Detect which cell encompasses the target text, then output its [x, y] center coordinate. 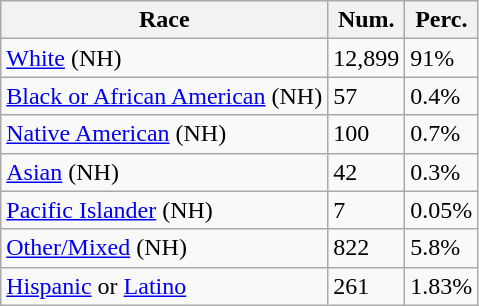
Num. [366, 20]
5.8% [442, 248]
Black or African American (NH) [164, 96]
Native American (NH) [164, 134]
261 [366, 286]
White (NH) [164, 58]
0.4% [442, 96]
7 [366, 210]
Other/Mixed (NH) [164, 248]
0.7% [442, 134]
12,899 [366, 58]
Hispanic or Latino [164, 286]
822 [366, 248]
0.3% [442, 172]
Pacific Islander (NH) [164, 210]
Perc. [442, 20]
57 [366, 96]
1.83% [442, 286]
Race [164, 20]
100 [366, 134]
Asian (NH) [164, 172]
91% [442, 58]
0.05% [442, 210]
42 [366, 172]
